Return [x, y] of the center of cell containing provided text 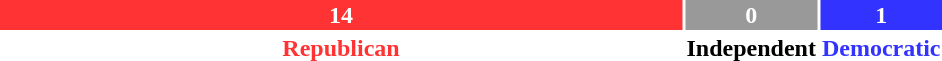
0 [751, 15]
14 [341, 15]
1 [881, 15]
